Find where the given text appears and provide that cell's center as (X, Y) coordinate. 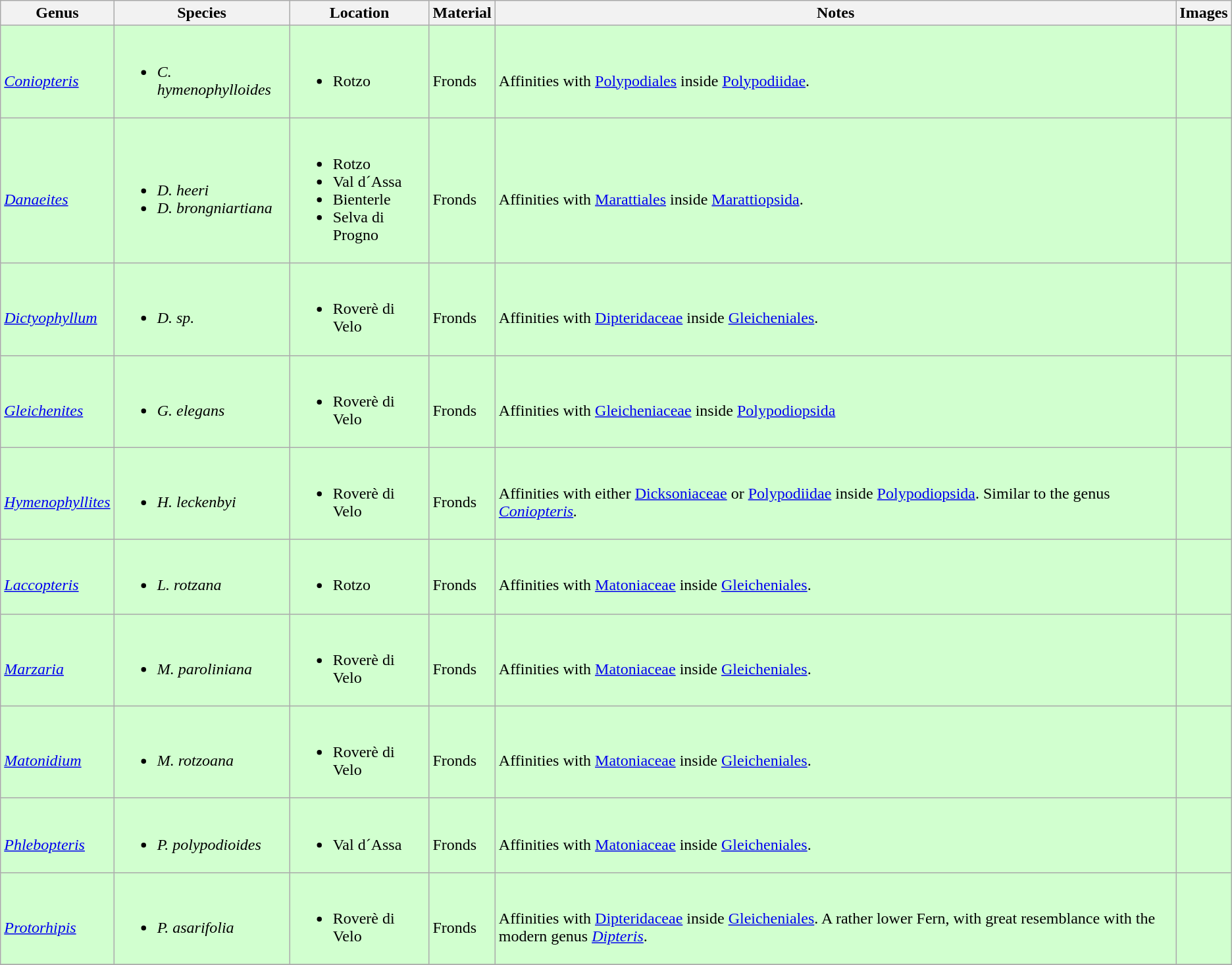
L. rotzana (201, 576)
Affinities with Dipteridaceae inside Gleicheniales. (836, 309)
P. asarifolia (201, 918)
H. leckenbyi (201, 493)
Affinities with either Dicksoniaceae or Polypodiidae inside Polypodiopsida. Similar to the genus Coniopteris. (836, 493)
Affinities with Gleicheniaceae inside Polypodiopsida (836, 401)
Matonidium (57, 752)
Material (462, 13)
Location (359, 13)
Affinities with Marattiales inside Marattiopsida. (836, 191)
G. elegans (201, 401)
Dictyophyllum (57, 309)
D. heeriD. brongniartiana (201, 191)
Laccopteris (57, 576)
Marzaria (57, 660)
Affinities with Dipteridaceae inside Gleicheniales. A rather lower Fern, with great resemblance with the modern genus Dipteris. (836, 918)
P. polypodioides (201, 835)
Coniopteris (57, 72)
Affinities with Polypodiales inside Polypodiidae. (836, 72)
Hymenophyllites (57, 493)
M. rotzoana (201, 752)
M. paroliniana (201, 660)
D. sp. (201, 309)
Val d´Assa (359, 835)
Images (1204, 13)
C. hymenophylloides (201, 72)
Notes (836, 13)
Phlebopteris (57, 835)
Gleichenites (57, 401)
RotzoVal d´AssaBienterleSelva di Progno (359, 191)
Genus (57, 13)
Species (201, 13)
Danaeites (57, 191)
Protorhipis (57, 918)
